Search for the cell housing the specified text and yield its [X, Y] center coordinate. 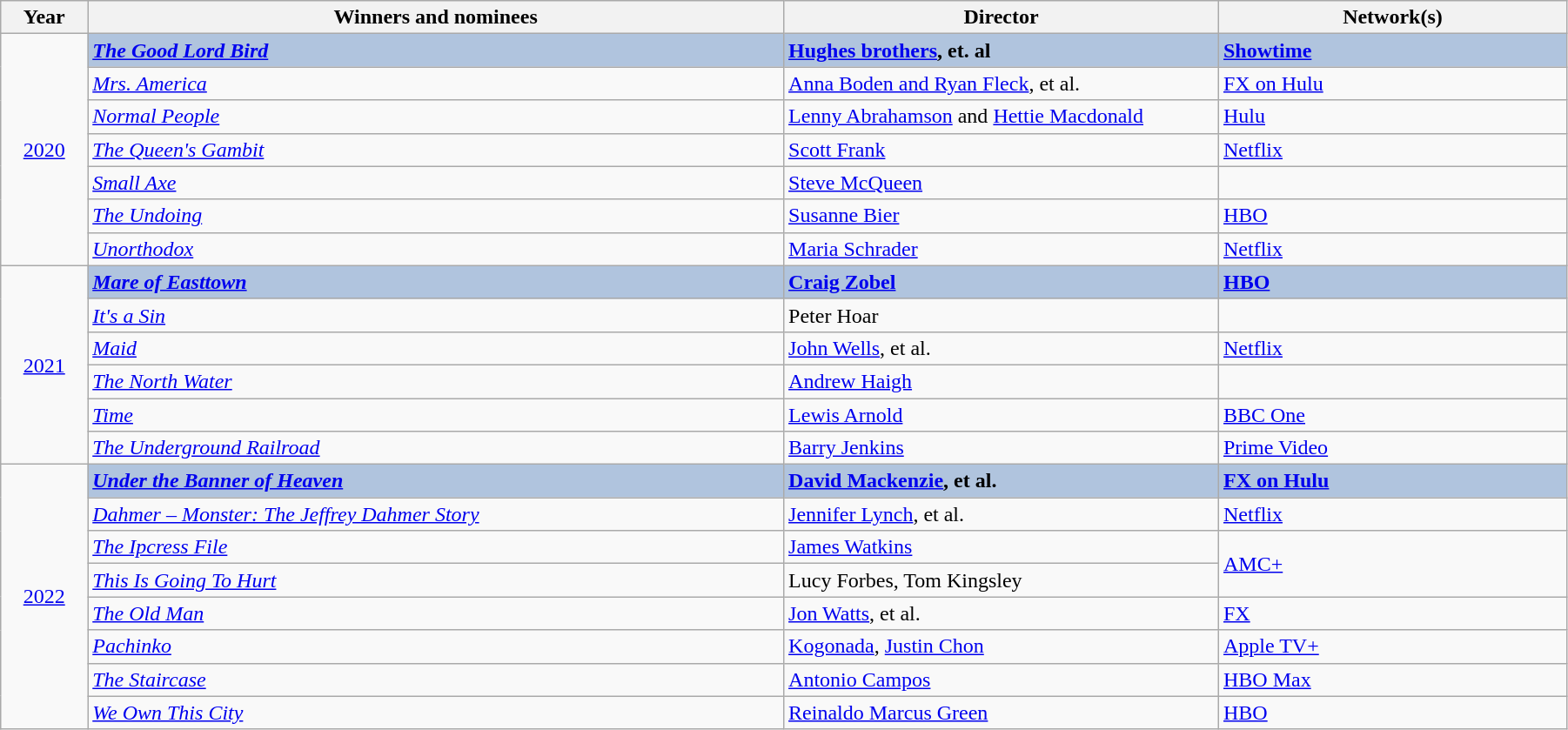
Jon Watts, et al. [1002, 613]
Andrew Haigh [1002, 381]
Hulu [1392, 117]
The Queen's Gambit [436, 150]
Unorthodox [436, 249]
2020 [44, 150]
Mrs. America [436, 84]
Antonio Campos [1002, 680]
Anna Boden and Ryan Fleck, et al. [1002, 84]
The Good Lord Bird [436, 50]
Showtime [1392, 50]
2022 [44, 597]
AMC+ [1392, 564]
Mare of Easttown [436, 282]
Under the Banner of Heaven [436, 481]
Lenny Abrahamson and Hettie Macdonald [1002, 117]
Pachinko [436, 646]
John Wells, et al. [1002, 348]
Time [436, 415]
HBO Max [1392, 680]
Lucy Forbes, Tom Kingsley [1002, 580]
The Undoing [436, 216]
The Underground Railroad [436, 448]
Apple TV+ [1392, 646]
Steve McQueen [1002, 183]
We Own This City [436, 713]
Barry Jenkins [1002, 448]
Reinaldo Marcus Green [1002, 713]
Normal People [436, 117]
Winners and nominees [436, 17]
Maid [436, 348]
FX [1392, 613]
Hughes brothers, et. al [1002, 50]
James Watkins [1002, 547]
The North Water [436, 381]
Kogonada, Justin Chon [1002, 646]
It's a Sin [436, 315]
Year [44, 17]
Scott Frank [1002, 150]
David Mackenzie, et al. [1002, 481]
2021 [44, 365]
Director [1002, 17]
Maria Schrader [1002, 249]
BBC One [1392, 415]
Network(s) [1392, 17]
Prime Video [1392, 448]
Peter Hoar [1002, 315]
The Ipcress File [436, 547]
Dahmer – Monster: The Jeffrey Dahmer Story [436, 514]
This Is Going To Hurt [436, 580]
Craig Zobel [1002, 282]
Lewis Arnold [1002, 415]
Susanne Bier [1002, 216]
Small Axe [436, 183]
The Old Man [436, 613]
The Staircase [436, 680]
Jennifer Lynch, et al. [1002, 514]
